Provide the (X, Y) coordinate of the cell's center where the given text is located.  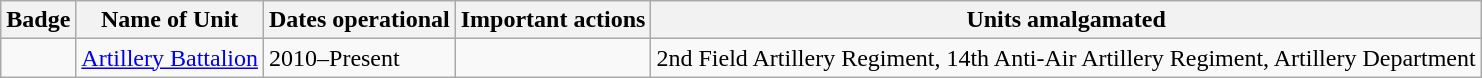
2nd Field Artillery Regiment, 14th Anti-Air Artillery Regiment, Artillery Department (1066, 58)
Artillery Battalion (170, 58)
Important actions (553, 20)
2010–Present (360, 58)
Dates operational (360, 20)
Name of Unit (170, 20)
Badge (38, 20)
Units amalgamated (1066, 20)
